Return [X, Y] of the center of cell containing provided text 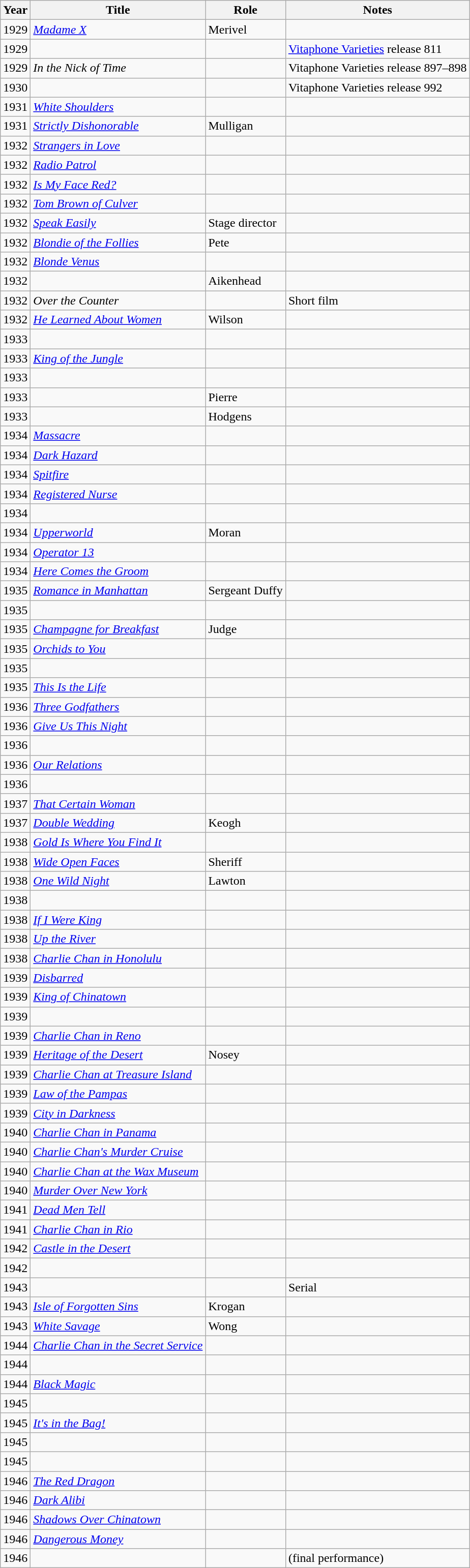
Vitaphone Varieties release 992 [377, 87]
Year [15, 10]
King of Chinatown [118, 997]
Judge [245, 629]
Isle of Forgotten Sins [118, 1307]
Shadows Over Chinatown [118, 1520]
Gold Is Where You Find It [118, 842]
King of the Jungle [118, 358]
1930 [15, 87]
Role [245, 10]
Heritage of the Desert [118, 1055]
If I Were King [118, 920]
Blonde Venus [118, 262]
Serial [377, 1287]
Tom Brown of Culver [118, 203]
Charlie Chan in Reno [118, 1036]
Disbarred [118, 978]
Lawton [245, 881]
Speak Easily [118, 223]
Dark Alibi [118, 1500]
Sergeant Duffy [245, 591]
City in Darkness [118, 1113]
Wilson [245, 320]
One Wild Night [118, 881]
In the Nick of Time [118, 68]
Keogh [245, 823]
He Learned About Women [118, 320]
Strangers in Love [118, 145]
Aikenhead [245, 281]
Moran [245, 532]
Nosey [245, 1055]
Orchids to You [118, 649]
Pete [245, 243]
Wong [245, 1326]
Sheriff [245, 862]
Romance in Manhattan [118, 591]
It's in the Bag! [118, 1423]
Strictly Dishonorable [118, 126]
Vitaphone Varieties release 811 [377, 49]
Dark Hazard [118, 455]
Krogan [245, 1307]
That Certain Woman [118, 803]
Short film [377, 300]
Wide Open Faces [118, 862]
Stage director [245, 223]
Registered Nurse [118, 494]
Here Comes the Groom [118, 571]
This Is the Life [118, 687]
Give Us This Night [118, 726]
Charlie Chan in Rio [118, 1229]
White Savage [118, 1326]
Charlie Chan at the Wax Museum [118, 1171]
Champagne for Breakfast [118, 629]
Castle in the Desert [118, 1249]
Up the River [118, 939]
Is My Face Red? [118, 184]
Madame X [118, 29]
Dead Men Tell [118, 1210]
Notes [377, 10]
Charlie Chan in Panama [118, 1132]
Vitaphone Varieties release 897–898 [377, 68]
Pierre [245, 397]
Radio Patrol [118, 165]
Dangerous Money [118, 1539]
Upperworld [118, 532]
Black Magic [118, 1384]
Charlie Chan in Honolulu [118, 958]
Massacre [118, 436]
Title [118, 10]
Over the Counter [118, 300]
Double Wedding [118, 823]
Spitfire [118, 474]
Three Godfathers [118, 707]
The Red Dragon [118, 1481]
Hodgens [245, 416]
Charlie Chan in the Secret Service [118, 1345]
Charlie Chan's Murder Cruise [118, 1152]
(final performance) [377, 1558]
Law of the Pampas [118, 1094]
Murder Over New York [118, 1191]
Operator 13 [118, 552]
Charlie Chan at Treasure Island [118, 1074]
Our Relations [118, 765]
Blondie of the Follies [118, 243]
Mulligan [245, 126]
White Shoulders [118, 107]
Merivel [245, 29]
